For the text-containing cell, return its midpoint in [x, y] coordinate format. 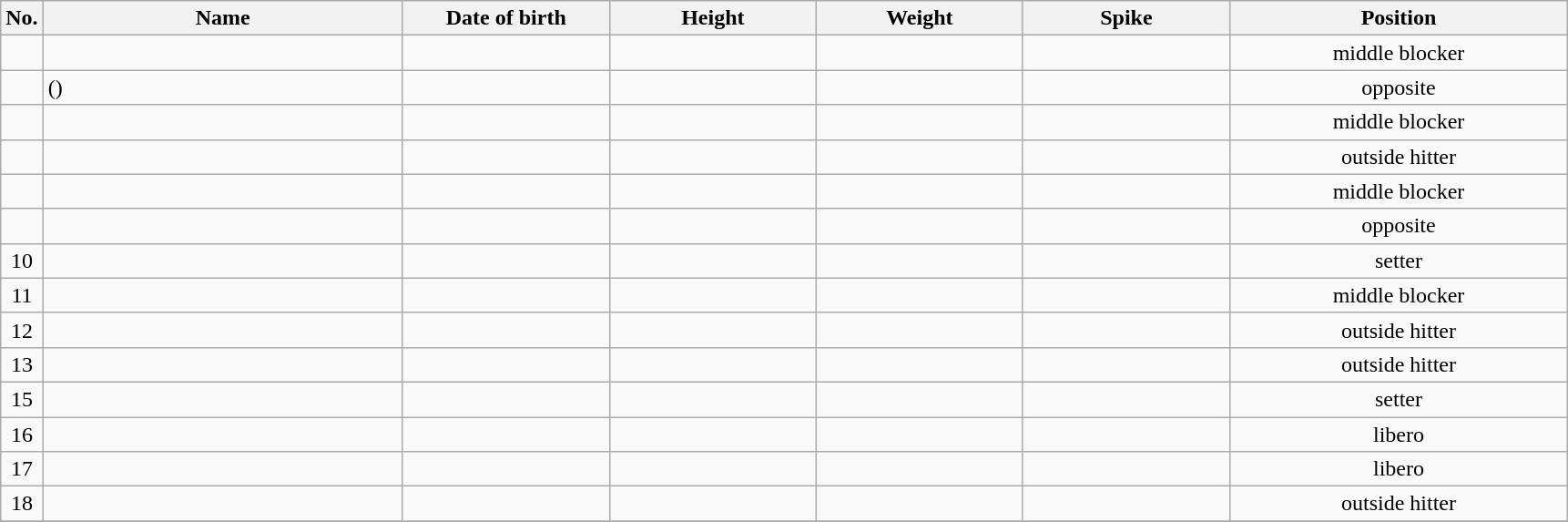
13 [22, 364]
17 [22, 469]
Spike [1125, 18]
12 [22, 330]
10 [22, 261]
Height [712, 18]
16 [22, 435]
15 [22, 399]
Date of birth [506, 18]
11 [22, 295]
Weight [920, 18]
() [222, 87]
18 [22, 504]
No. [22, 18]
Name [222, 18]
Position [1399, 18]
